Provide the [X, Y] coordinate of the cell's center where the given text is located.  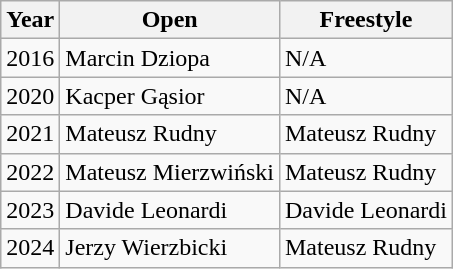
2024 [30, 248]
Open [170, 20]
2020 [30, 96]
2016 [30, 58]
Mateusz Mierzwiński [170, 172]
Kacper Gąsior [170, 96]
2023 [30, 210]
Marcin Dziopa [170, 58]
Freestyle [366, 20]
Jerzy Wierzbicki [170, 248]
2022 [30, 172]
Year [30, 20]
2021 [30, 134]
